Provide the [x, y] coordinate of the cell's center where the given text is located.  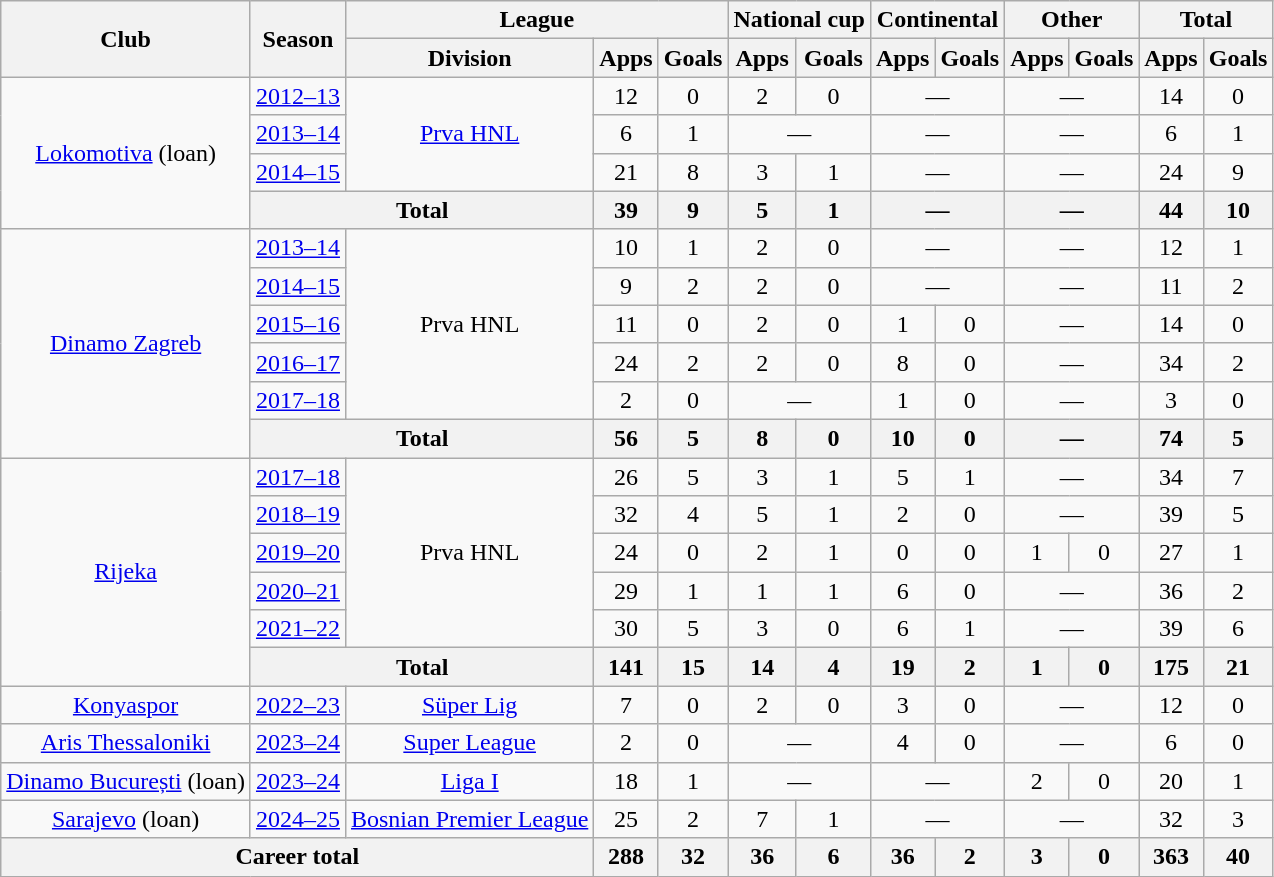
2021–22 [298, 629]
19 [902, 667]
2012–13 [298, 96]
Dinamo Zagreb [126, 343]
20 [1171, 781]
363 [1171, 857]
Rijeka [126, 572]
2022–23 [298, 705]
2018–19 [298, 515]
Liga I [469, 781]
29 [626, 591]
Career total [298, 857]
141 [626, 667]
Bosnian Premier League [469, 819]
Continental [937, 20]
2015–16 [298, 324]
30 [626, 629]
2024–25 [298, 819]
Super League [469, 743]
Süper Lig [469, 705]
Aris Thessaloniki [126, 743]
National cup [799, 20]
2019–20 [298, 553]
25 [626, 819]
Division [469, 58]
Club [126, 39]
44 [1171, 210]
40 [1238, 857]
Lokomotiva (loan) [126, 153]
2016–17 [298, 362]
Dinamo București (loan) [126, 781]
18 [626, 781]
League [536, 20]
Sarajevo (loan) [126, 819]
27 [1171, 553]
26 [626, 477]
288 [626, 857]
56 [626, 438]
15 [693, 667]
175 [1171, 667]
74 [1171, 438]
2020–21 [298, 591]
Other [1072, 20]
Season [298, 39]
Konyaspor [126, 705]
